Determine the [x, y] coordinate at the center of the cell enclosing the given text.  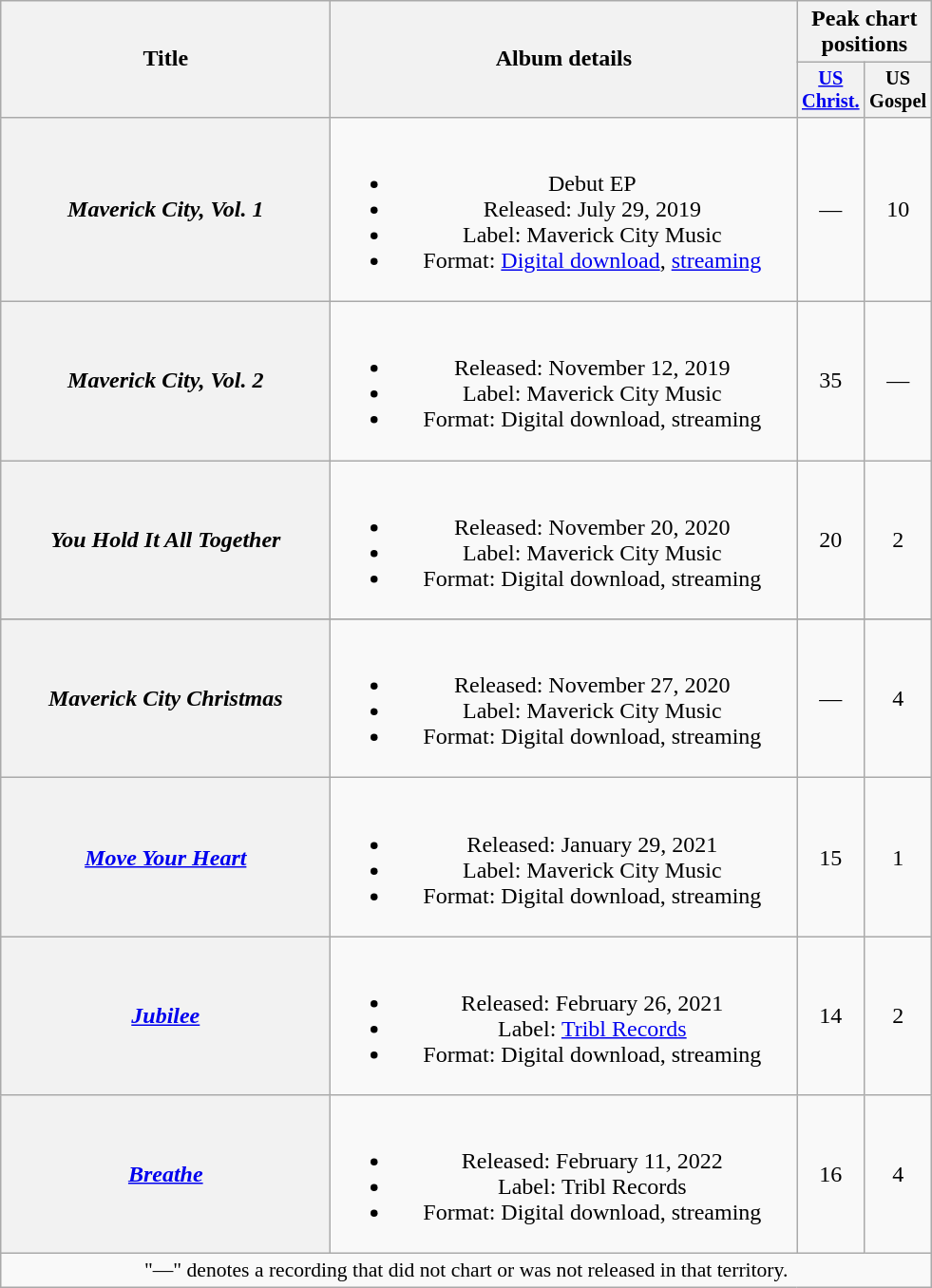
35 [830, 382]
14 [830, 1016]
16 [830, 1174]
Maverick City Christmas [165, 699]
Maverick City, Vol. 2 [165, 382]
"—" denotes a recording that did not chart or was not released in that territory. [466, 1271]
10 [899, 209]
Breathe [165, 1174]
Released: February 11, 2022Label: Tribl RecordsFormat: Digital download, streaming [564, 1174]
Album details [564, 59]
1 [899, 857]
Maverick City, Vol. 1 [165, 209]
USChrist. [830, 90]
Released: February 26, 2021Label: Tribl RecordsFormat: Digital download, streaming [564, 1016]
Title [165, 59]
Peak chart positions [865, 32]
You Hold It All Together [165, 540]
Jubilee [165, 1016]
Released: November 20, 2020Label: Maverick City MusicFormat: Digital download, streaming [564, 540]
Debut EPReleased: July 29, 2019Label: Maverick City MusicFormat: Digital download, streaming [564, 209]
20 [830, 540]
Move Your Heart [165, 857]
USGospel [899, 90]
Released: November 27, 2020Label: Maverick City MusicFormat: Digital download, streaming [564, 699]
15 [830, 857]
Released: November 12, 2019Label: Maverick City MusicFormat: Digital download, streaming [564, 382]
Released: January 29, 2021Label: Maverick City MusicFormat: Digital download, streaming [564, 857]
